Locate the cell with the specified text and output its [x, y] center coordinate. 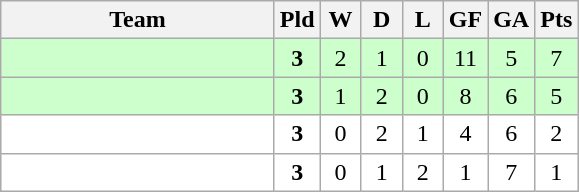
Pld [297, 20]
D [382, 20]
GF [465, 20]
L [422, 20]
GA [512, 20]
W [340, 20]
11 [465, 58]
Team [138, 20]
8 [465, 96]
Pts [556, 20]
4 [465, 134]
